Detect which cell encompasses the target text, then output its (X, Y) center coordinate. 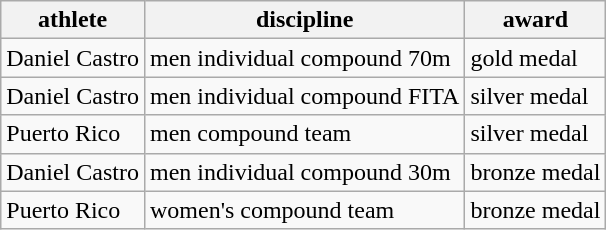
women's compound team (304, 210)
men individual compound 30m (304, 172)
discipline (304, 20)
award (536, 20)
men compound team (304, 134)
gold medal (536, 58)
athlete (73, 20)
men individual compound FITA (304, 96)
men individual compound 70m (304, 58)
